Detect which cell encompasses the target text, then output its (x, y) center coordinate. 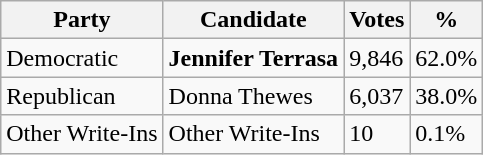
Jennifer Terrasa (254, 58)
Donna Thewes (254, 96)
6,037 (377, 96)
62.0% (446, 58)
0.1% (446, 134)
38.0% (446, 96)
9,846 (377, 58)
Votes (377, 20)
Party (82, 20)
Democratic (82, 58)
% (446, 20)
10 (377, 134)
Candidate (254, 20)
Republican (82, 96)
